Locate the cell with the specified text and output its (X, Y) center coordinate. 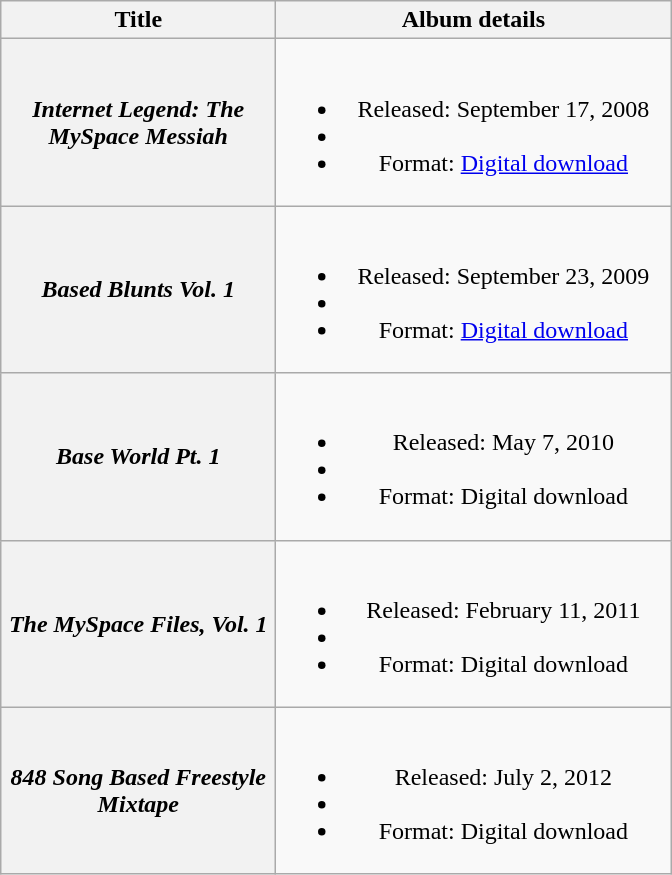
Base World Pt. 1 (138, 456)
Based Blunts Vol. 1 (138, 290)
Internet Legend: The MySpace Messiah (138, 122)
Released: July 2, 2012Format: Digital download (474, 790)
Released: September 23, 2009Format: Digital download (474, 290)
Album details (474, 20)
Released: February 11, 2011Format: Digital download (474, 624)
Title (138, 20)
Released: May 7, 2010Format: Digital download (474, 456)
Released: September 17, 2008Format: Digital download (474, 122)
The MySpace Files, Vol. 1 (138, 624)
848 Song Based Freestyle Mixtape (138, 790)
